Detect which cell encompasses the target text, then output its [x, y] center coordinate. 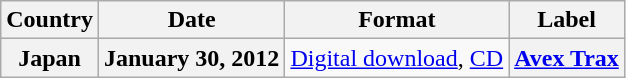
Digital download, CD [397, 58]
Avex Trax [567, 58]
Date [191, 20]
Japan [50, 58]
January 30, 2012 [191, 58]
Format [397, 20]
Label [567, 20]
Country [50, 20]
